Extract the (x, y) coordinate from the center of the cell holding the provided text.  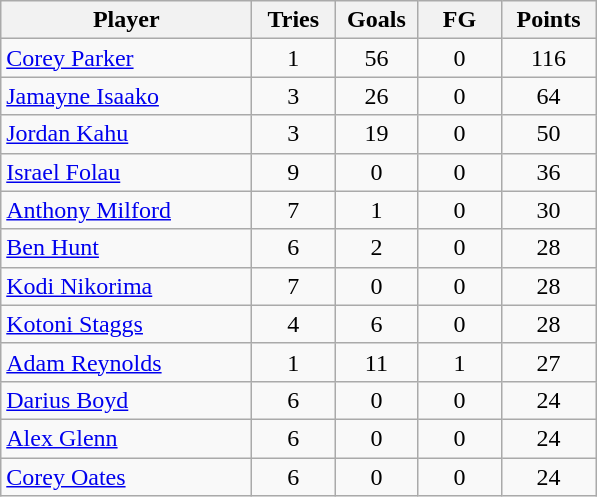
Tries (294, 20)
Anthony Milford (126, 210)
26 (376, 96)
Corey Parker (126, 58)
19 (376, 134)
64 (548, 96)
Points (548, 20)
Ben Hunt (126, 248)
Corey Oates (126, 477)
FG (460, 20)
116 (548, 58)
11 (376, 362)
Adam Reynolds (126, 362)
50 (548, 134)
Israel Folau (126, 172)
Player (126, 20)
56 (376, 58)
Jamayne Isaako (126, 96)
Kotoni Staggs (126, 324)
Darius Boyd (126, 400)
30 (548, 210)
27 (548, 362)
Kodi Nikorima (126, 286)
9 (294, 172)
Alex Glenn (126, 438)
2 (376, 248)
Jordan Kahu (126, 134)
36 (548, 172)
4 (294, 324)
Goals (376, 20)
